Return (X, Y) of the center of cell containing provided text 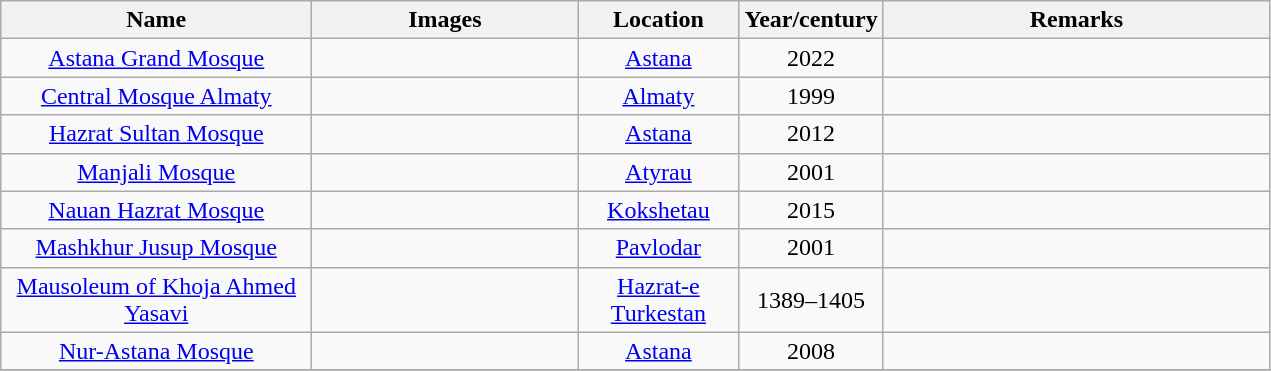
Atyrau (658, 172)
Astana Grand Mosque (156, 58)
Hazrat-e Turkestan (658, 300)
Central Mosque Almaty (156, 96)
1999 (811, 96)
Pavlodar (658, 248)
Nauan Hazrat Mosque (156, 210)
Location (658, 20)
Hazrat Sultan Mosque (156, 134)
Mausoleum of Khoja Ahmed Yasavi (156, 300)
Year/century (811, 20)
2022 (811, 58)
Remarks (1076, 20)
2008 (811, 351)
2012 (811, 134)
Name (156, 20)
1389–1405 (811, 300)
2015 (811, 210)
Mashkhur Jusup Mosque (156, 248)
Almaty (658, 96)
Images (445, 20)
Nur-Astana Mosque (156, 351)
Kokshetau (658, 210)
Manjali Mosque (156, 172)
